Locate the cell with the specified text and output its (x, y) center coordinate. 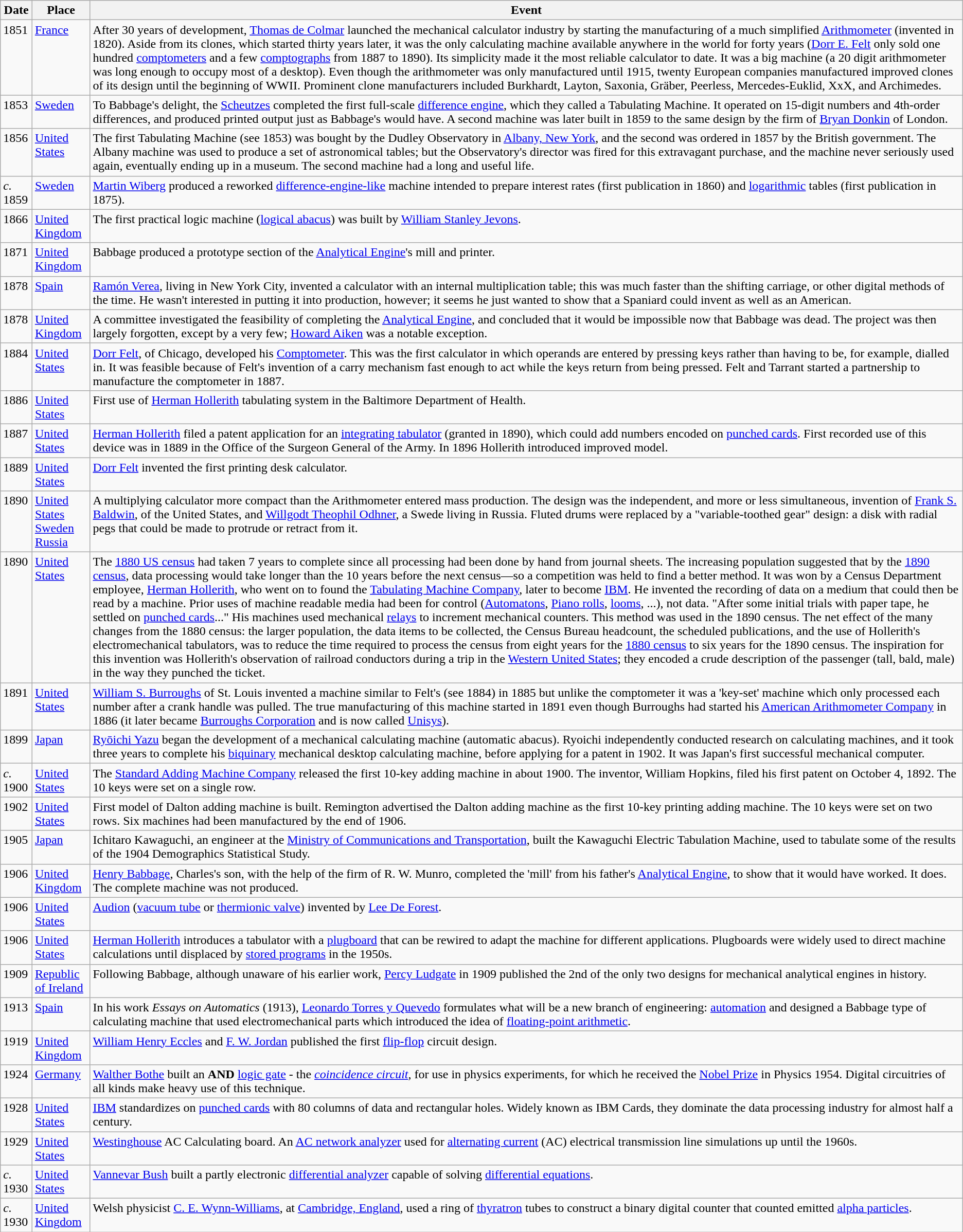
1913 (16, 1014)
1889 (16, 474)
France (61, 58)
Dorr Felt invented the first printing desk calculator. (526, 474)
United StatesSwedenRussia (61, 521)
1909 (16, 981)
Event (526, 10)
1924 (16, 1081)
1899 (16, 747)
1866 (16, 226)
1919 (16, 1048)
1856 (16, 152)
1887 (16, 440)
1851 (16, 58)
1891 (16, 706)
1853 (16, 112)
1905 (16, 847)
c. 1859 (16, 192)
First use of Herman Hollerith tabulating system in the Baltimore Department of Health. (526, 407)
1871 (16, 259)
Vannevar Bush built a partly electronic differential analyzer capable of solving differential equations. (526, 1182)
1884 (16, 367)
Date (16, 10)
Babbage produced a prototype section of the Analytical Engine's mill and printer. (526, 259)
The first practical logic machine (logical abacus) was built by William Stanley Jevons. (526, 226)
1928 (16, 1115)
Place (61, 10)
c. 1900 (16, 781)
Republic of Ireland (61, 981)
1902 (16, 813)
1886 (16, 407)
Audion (vacuum tube or thermionic valve) invented by Lee De Forest. (526, 914)
William Henry Eccles and F. W. Jordan published the first flip-flop circuit design. (526, 1048)
1929 (16, 1148)
Germany (61, 1081)
